Return the (X, Y) coordinate for the center point of the cell that contains the specified text.  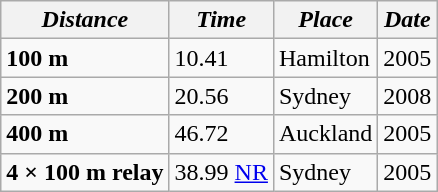
38.99 NR (221, 172)
4 × 100 m relay (85, 172)
Distance (85, 20)
Time (221, 20)
400 m (85, 134)
Date (408, 20)
20.56 (221, 96)
Auckland (325, 134)
46.72 (221, 134)
100 m (85, 58)
10.41 (221, 58)
2008 (408, 96)
Place (325, 20)
200 m (85, 96)
Hamilton (325, 58)
